Find where the given text appears and provide that cell's center as (x, y) coordinate. 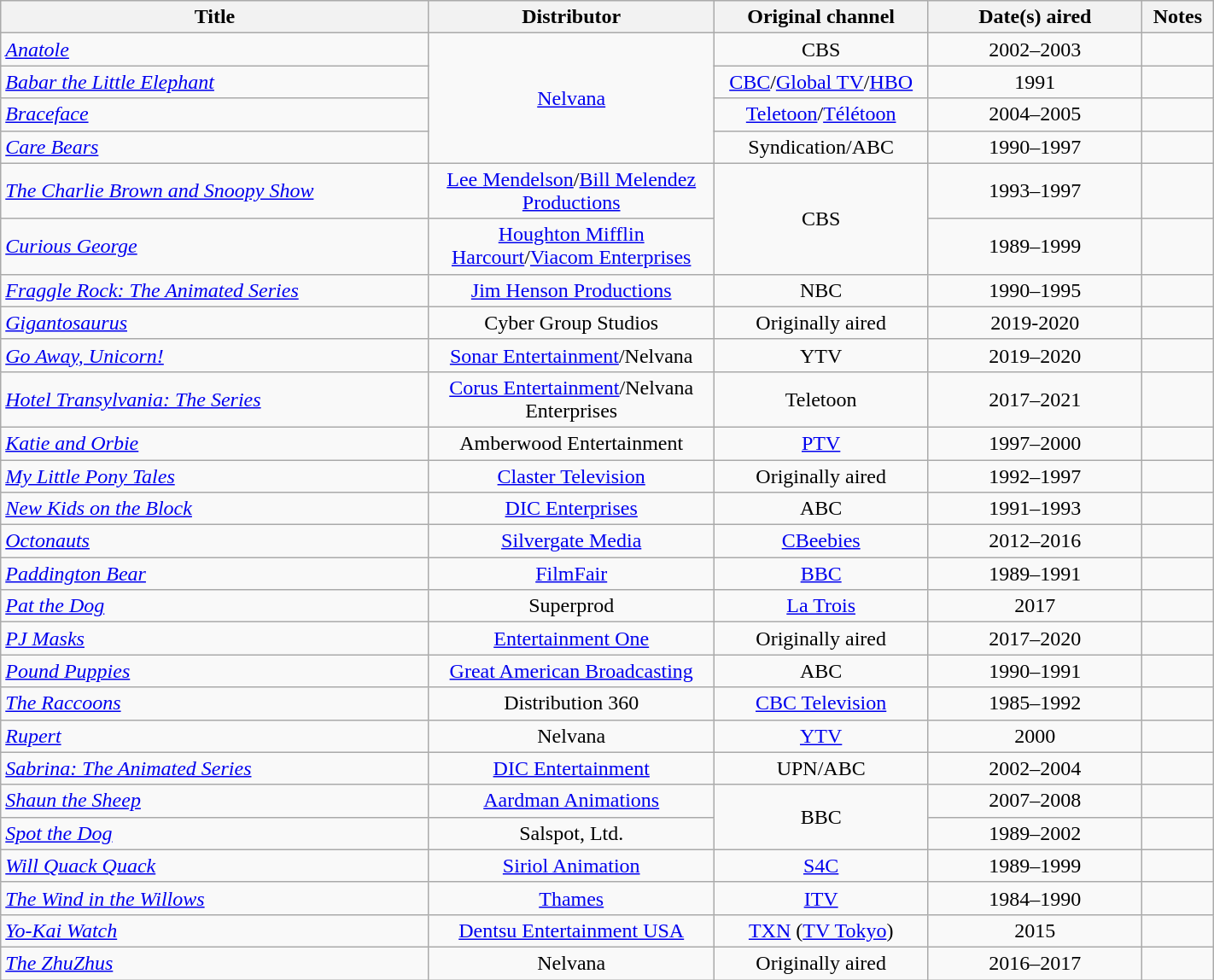
FilmFair (571, 574)
Gigantosaurus (215, 323)
Shaun the Sheep (215, 801)
Aardman Animations (571, 801)
Superprod (571, 606)
Hotel Transylvania: The Series (215, 400)
Paddington Bear (215, 574)
1991 (1035, 82)
Anatole (215, 50)
2019-2020 (1035, 323)
New Kids on the Block (215, 509)
1989–2002 (1035, 833)
My Little Pony Tales (215, 475)
Braceface (215, 114)
2017 (1035, 606)
2016–2017 (1035, 963)
CBC Television (821, 703)
Amberwood Entertainment (571, 443)
2007–2008 (1035, 801)
La Trois (821, 606)
Thames (571, 898)
Entertainment One (571, 639)
Notes (1178, 17)
Syndication/ABC (821, 147)
Spot the Dog (215, 833)
2019–2020 (1035, 355)
1985–1992 (1035, 703)
Jim Henson Productions (571, 290)
2002–2004 (1035, 768)
Salspot, Ltd. (571, 833)
2017–2021 (1035, 400)
TXN (TV Tokyo) (821, 930)
CBC/Global TV/HBO (821, 82)
PTV (821, 443)
CBeebies (821, 541)
Katie and Orbie (215, 443)
DIC Entertainment (571, 768)
Claster Television (571, 475)
2017–2020 (1035, 639)
1990–1997 (1035, 147)
Siriol Animation (571, 866)
2000 (1035, 736)
1984–1990 (1035, 898)
The Raccoons (215, 703)
The Wind in the Willows (215, 898)
1990–1995 (1035, 290)
Will Quack Quack (215, 866)
ITV (821, 898)
Houghton Mifflin Harcourt/Viacom Enterprises (571, 246)
Teletoon (821, 400)
S4C (821, 866)
Fraggle Rock: The Animated Series (215, 290)
Date(s) aired (1035, 17)
Title (215, 17)
2004–2005 (1035, 114)
Care Bears (215, 147)
Rupert (215, 736)
2012–2016 (1035, 541)
1993–1997 (1035, 191)
1990–1991 (1035, 671)
Great American Broadcasting (571, 671)
Distribution 360 (571, 703)
Cyber Group Studios (571, 323)
Silvergate Media (571, 541)
NBC (821, 290)
Distributor (571, 17)
UPN/ABC (821, 768)
2015 (1035, 930)
Yo-Kai Watch (215, 930)
Babar the Little Elephant (215, 82)
Original channel (821, 17)
Pound Puppies (215, 671)
1992–1997 (1035, 475)
DIC Enterprises (571, 509)
1997–2000 (1035, 443)
The ZhuZhus (215, 963)
2002–2003 (1035, 50)
PJ Masks (215, 639)
The Charlie Brown and Snoopy Show (215, 191)
Curious George (215, 246)
1991–1993 (1035, 509)
Teletoon/Télétoon (821, 114)
Sabrina: The Animated Series (215, 768)
Octonauts (215, 541)
1989–1991 (1035, 574)
Corus Entertainment/Nelvana Enterprises (571, 400)
Lee Mendelson/Bill Melendez Productions (571, 191)
Dentsu Entertainment USA (571, 930)
Pat the Dog (215, 606)
Go Away, Unicorn! (215, 355)
Sonar Entertainment/Nelvana (571, 355)
